From the cell containing the given text, extract its center point as [X, Y] coordinate. 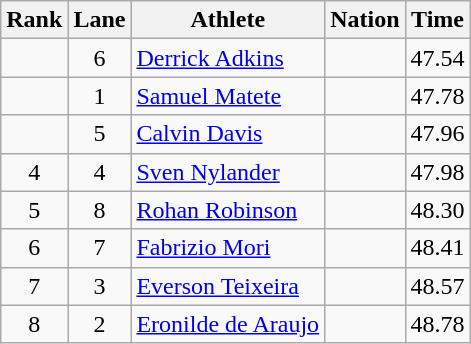
Time [438, 20]
48.41 [438, 248]
1 [100, 96]
Samuel Matete [228, 96]
Rank [34, 20]
48.78 [438, 324]
47.78 [438, 96]
Fabrizio Mori [228, 248]
47.54 [438, 58]
48.57 [438, 286]
Sven Nylander [228, 172]
48.30 [438, 210]
Nation [365, 20]
Eronilde de Araujo [228, 324]
Calvin Davis [228, 134]
Derrick Adkins [228, 58]
Everson Teixeira [228, 286]
3 [100, 286]
Lane [100, 20]
47.98 [438, 172]
2 [100, 324]
Athlete [228, 20]
Rohan Robinson [228, 210]
47.96 [438, 134]
